Detect which cell encompasses the target text, then output its [X, Y] center coordinate. 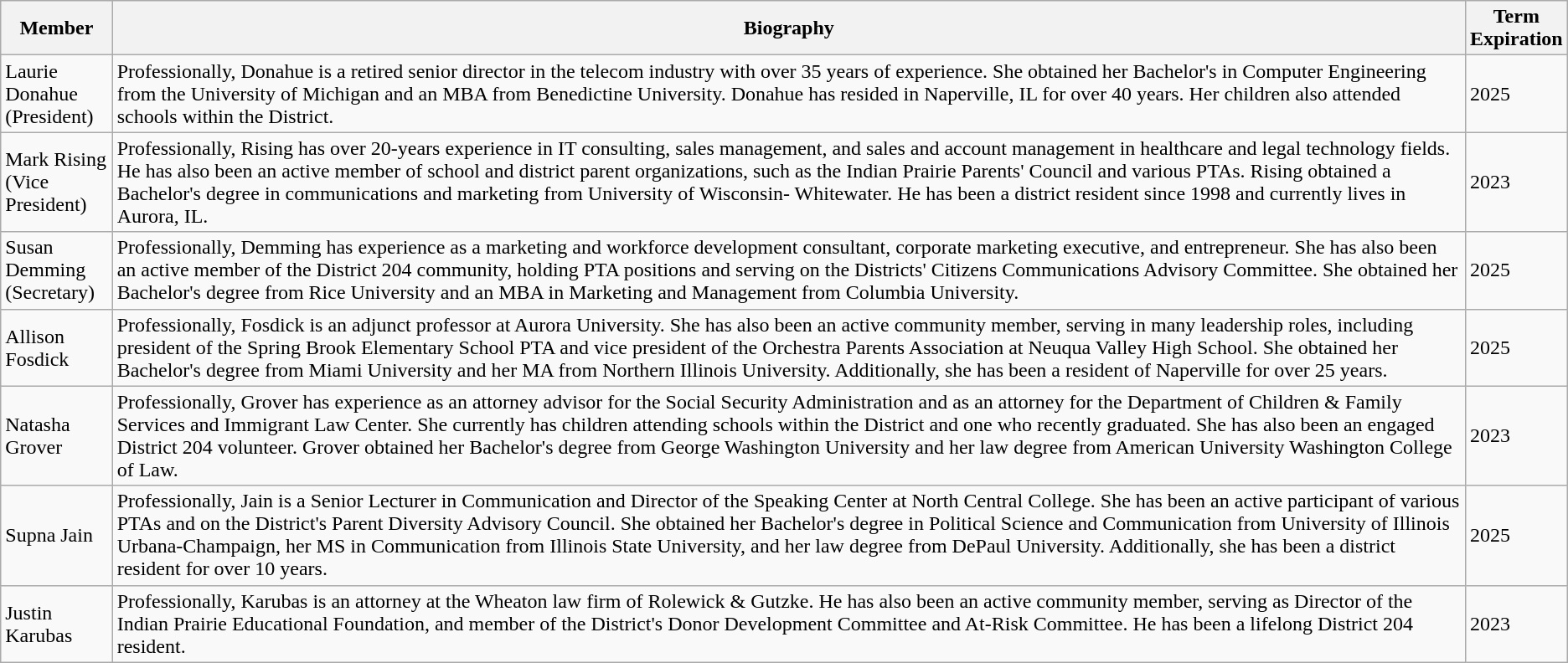
Allison Fosdick [57, 347]
Natasha Grover [57, 435]
Laurie Donahue(President) [57, 94]
Justin Karubas [57, 624]
Susan Demming(Secretary) [57, 270]
Member [57, 28]
TermExpiration [1516, 28]
Biography [789, 28]
Mark Rising(Vice President) [57, 182]
Supna Jain [57, 536]
